Return the [x, y] coordinate for the center point of the cell that contains the specified text.  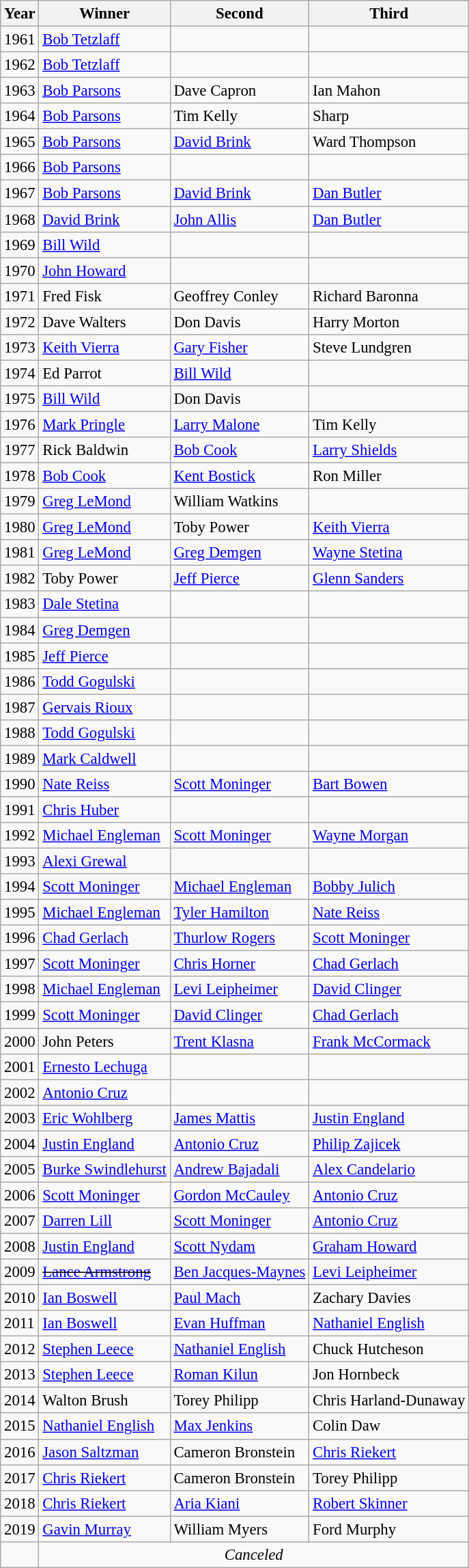
Darren Lill [104, 1221]
Ernesto Lechuga [104, 1067]
2018 [20, 1503]
Geoffrey Conley [240, 296]
1969 [20, 245]
Thurlow Rogers [240, 938]
Ward Thompson [389, 142]
Graham Howard [389, 1246]
2019 [20, 1529]
1983 [20, 605]
1975 [20, 399]
1982 [20, 579]
2000 [20, 1041]
1988 [20, 733]
Trent Klasna [240, 1041]
Dave Walters [104, 322]
2014 [20, 1401]
1970 [20, 271]
James Mattis [240, 1118]
Alexi Grewal [104, 862]
Roman Kilun [240, 1375]
Mark Caldwell [104, 758]
Ron Miller [389, 476]
Walton Brush [104, 1401]
2002 [20, 1092]
1965 [20, 142]
Fred Fisk [104, 296]
1987 [20, 707]
Lance Armstrong [104, 1272]
1974 [20, 373]
Ford Murphy [389, 1529]
1986 [20, 681]
1966 [20, 167]
John Peters [104, 1041]
1989 [20, 758]
Max Jenkins [240, 1427]
2007 [20, 1221]
1994 [20, 887]
Gordon McCauley [240, 1195]
2010 [20, 1298]
2015 [20, 1427]
Ed Parrot [104, 373]
Alex Candelario [389, 1170]
1995 [20, 913]
Tyler Hamilton [240, 913]
1978 [20, 476]
1999 [20, 1015]
Paul Mach [240, 1298]
Frank McCormack [389, 1041]
Winner [104, 14]
Sharp [389, 116]
Dave Capron [240, 91]
1964 [20, 116]
1992 [20, 836]
Harry Morton [389, 322]
2005 [20, 1170]
1981 [20, 553]
Evan Huffman [240, 1323]
2006 [20, 1195]
Steve Lundgren [389, 348]
Andrew Bajadali [240, 1170]
Wayne Stetina [389, 553]
2017 [20, 1478]
Zachary Davies [389, 1298]
Chris Harland-Dunaway [389, 1401]
William Myers [240, 1529]
Chris Huber [104, 810]
1990 [20, 784]
2009 [20, 1272]
Glenn Sanders [389, 579]
Rick Baldwin [104, 450]
1963 [20, 91]
Kent Bostick [240, 476]
1996 [20, 938]
Gavin Murray [104, 1529]
1971 [20, 296]
Wayne Morgan [389, 836]
Ben Jacques-Maynes [240, 1272]
Year [20, 14]
2008 [20, 1246]
Colin Daw [389, 1427]
William Watkins [240, 501]
2001 [20, 1067]
Bobby Julich [389, 887]
Philip Zajicek [389, 1144]
2003 [20, 1118]
John Allis [240, 219]
1973 [20, 348]
Eric Wohlberg [104, 1118]
2004 [20, 1144]
1977 [20, 450]
Chuck Hutcheson [389, 1349]
Jon Hornbeck [389, 1375]
Dale Stetina [104, 605]
1980 [20, 527]
Jason Saltzman [104, 1452]
Ian Mahon [389, 91]
Burke Swindlehurst [104, 1170]
Larry Malone [240, 424]
Chris Horner [240, 964]
1984 [20, 630]
1968 [20, 219]
1972 [20, 322]
2013 [20, 1375]
John Howard [104, 271]
1991 [20, 810]
Gary Fisher [240, 348]
Mark Pringle [104, 424]
Richard Baronna [389, 296]
1976 [20, 424]
Scott Nydam [240, 1246]
2011 [20, 1323]
1997 [20, 964]
1985 [20, 656]
1962 [20, 65]
Third [389, 14]
Aria Kiani [240, 1503]
1998 [20, 990]
2012 [20, 1349]
Canceled [254, 1555]
Robert Skinner [389, 1503]
Second [240, 14]
1979 [20, 501]
1961 [20, 40]
1993 [20, 862]
1967 [20, 193]
Bart Bowen [389, 784]
Larry Shields [389, 450]
2016 [20, 1452]
Gervais Rioux [104, 707]
